Find where the given text appears and provide that cell's center as (x, y) coordinate. 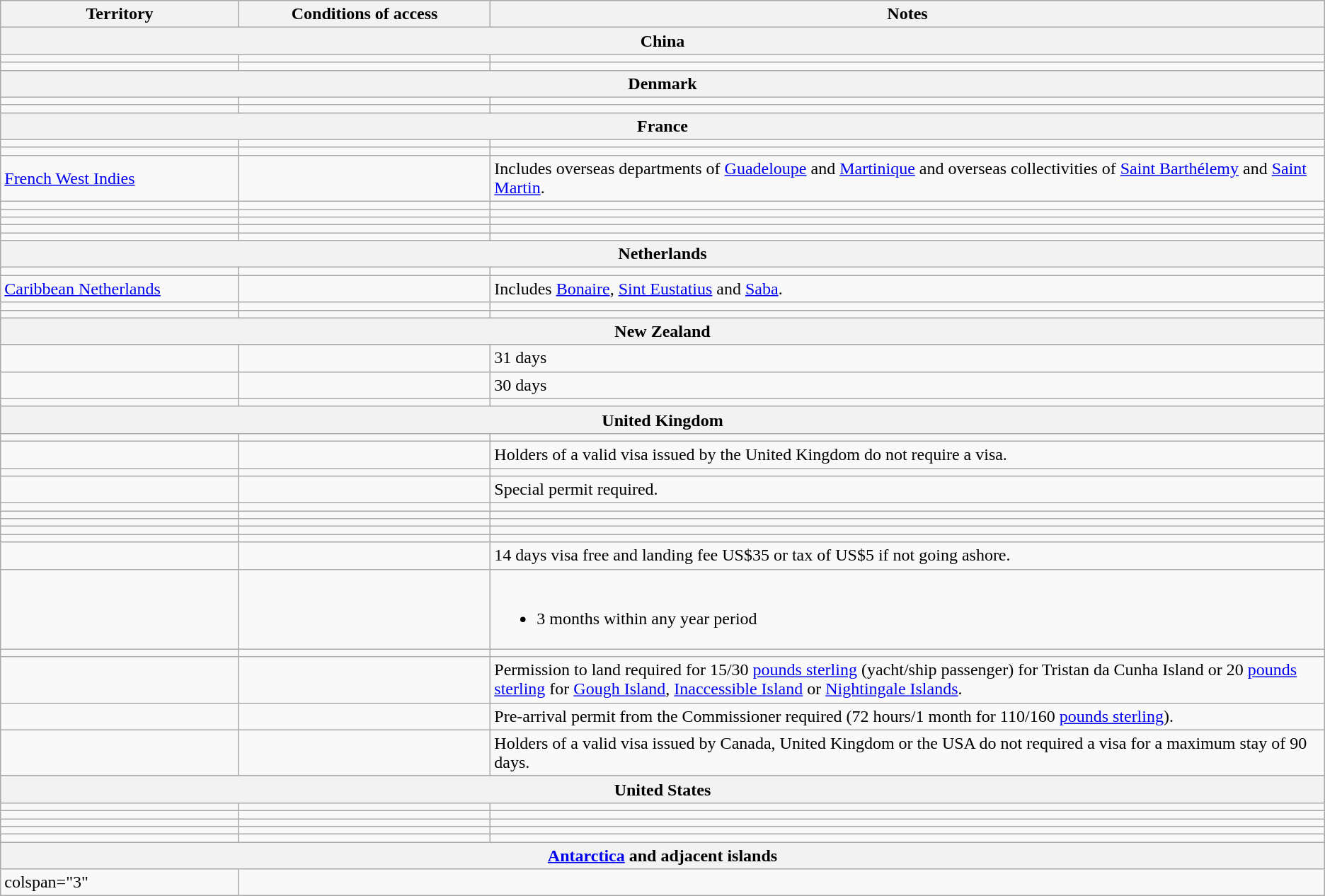
United States (662, 789)
Notes (907, 14)
Territory (120, 14)
Includes Bonaire, Sint Eustatius and Saba. (907, 289)
United Kingdom (662, 420)
colspan="3" (120, 883)
31 days (907, 358)
China (662, 41)
3 months within any year period (907, 609)
Includes overseas departments of Guadeloupe and Martinique and overseas collectivities of Saint Barthélemy and Saint Martin. (907, 178)
Denmark (662, 84)
Pre-arrival permit from the Commissioner required (72 hours/1 month for 110/160 pounds sterling). (907, 716)
Holders of a valid visa issued by the United Kingdom do not require a visa. (907, 454)
Antarctica and adjacent islands (662, 856)
Conditions of access (364, 14)
New Zealand (662, 331)
14 days visa free and landing fee US$35 or tax of US$5 if not going ashore. (907, 556)
French West Indies (120, 178)
Caribbean Netherlands (120, 289)
Netherlands (662, 254)
Holders of a valid visa issued by Canada, United Kingdom or the USA do not required a visa for a maximum stay of 90 days. (907, 753)
Special permit required. (907, 490)
30 days (907, 385)
France (662, 126)
